Find where the given text appears and provide that cell's center as [x, y] coordinate. 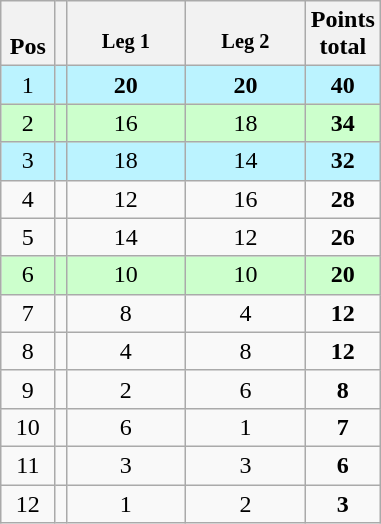
32 [342, 161]
Leg 2 [246, 34]
5 [28, 237]
9 [28, 389]
11 [28, 465]
Leg 1 [126, 34]
26 [342, 237]
40 [342, 85]
Pointstotal [342, 34]
Pos [28, 34]
34 [342, 123]
28 [342, 199]
